Return the (X, Y) coordinate for the center point of the cell that contains the specified text.  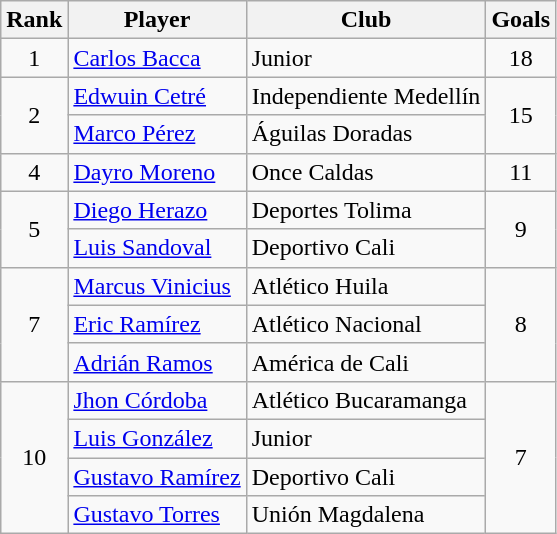
4 (34, 172)
Unión Magdalena (366, 515)
Player (157, 20)
Eric Ramírez (157, 324)
5 (34, 229)
Diego Herazo (157, 210)
Goals (521, 20)
Luis González (157, 438)
8 (521, 324)
Adrián Ramos (157, 362)
Jhon Córdoba (157, 400)
Once Caldas (366, 172)
2 (34, 115)
Luis Sandoval (157, 248)
10 (34, 457)
Gustavo Ramírez (157, 477)
Águilas Doradas (366, 134)
15 (521, 115)
Atlético Nacional (366, 324)
Marcus Vinicius (157, 286)
Marco Pérez (157, 134)
Independiente Medellín (366, 96)
9 (521, 229)
Atlético Huila (366, 286)
Deportes Tolima (366, 210)
América de Cali (366, 362)
Atlético Bucaramanga (366, 400)
Edwuin Cetré (157, 96)
18 (521, 58)
Rank (34, 20)
11 (521, 172)
Dayro Moreno (157, 172)
Carlos Bacca (157, 58)
1 (34, 58)
Gustavo Torres (157, 515)
Club (366, 20)
